Output the [X, Y] coordinate of the center of the cell containing the given text.  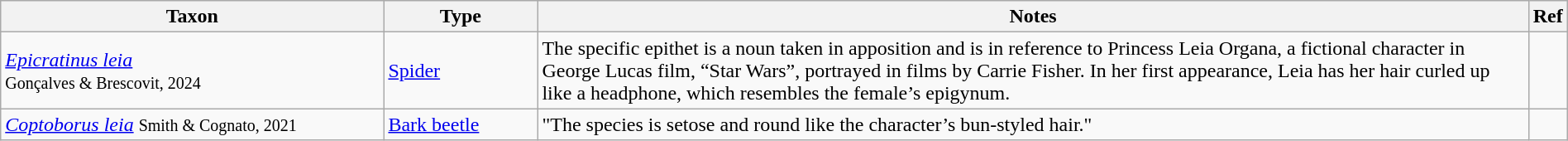
Bark beetle [461, 124]
Coptoborus leia Smith & Cognato, 2021 [192, 124]
Type [461, 17]
Notes [1033, 17]
Taxon [192, 17]
Spider [461, 70]
Epicratinus leiaGonçalves & Brescovit, 2024 [192, 70]
Ref [1548, 17]
"The species is setose and round like the character’s bun-styled hair." [1033, 124]
